Return [X, Y] of the center of cell containing provided text 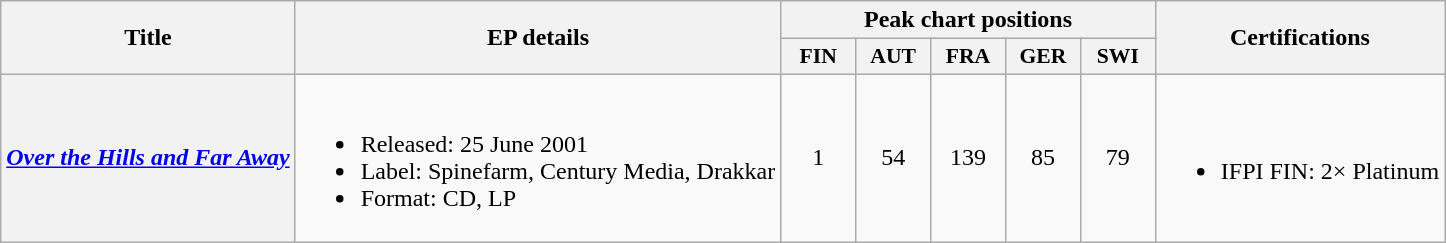
79 [1118, 158]
SWI [1118, 57]
Released: 25 June 2001Label: Spinefarm, Century Media, DrakkarFormat: CD, LP [538, 158]
Over the Hills and Far Away [148, 158]
FIN [818, 57]
1 [818, 158]
FRA [968, 57]
EP details [538, 38]
IFPI FIN: 2× Platinum [1300, 158]
139 [968, 158]
Peak chart positions [968, 20]
54 [894, 158]
GER [1042, 57]
AUT [894, 57]
Title [148, 38]
85 [1042, 158]
Certifications [1300, 38]
